Determine the (X, Y) coordinate at the center of the cell enclosing the given text.  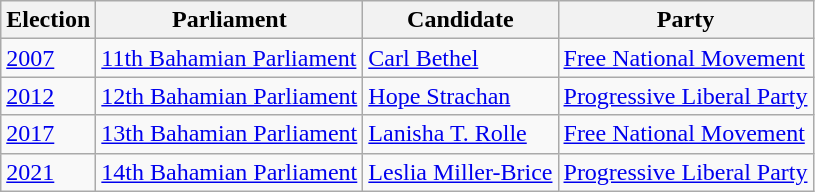
Lanisha T. Rolle (460, 134)
14th Bahamian Parliament (230, 172)
2021 (48, 172)
Election (48, 20)
Candidate (460, 20)
11th Bahamian Parliament (230, 58)
Party (686, 20)
13th Bahamian Parliament (230, 134)
12th Bahamian Parliament (230, 96)
Hope Strachan (460, 96)
Carl Bethel (460, 58)
Leslia Miller-Brice (460, 172)
Parliament (230, 20)
2012 (48, 96)
2017 (48, 134)
2007 (48, 58)
